For the text-containing cell, return its midpoint in [X, Y] coordinate format. 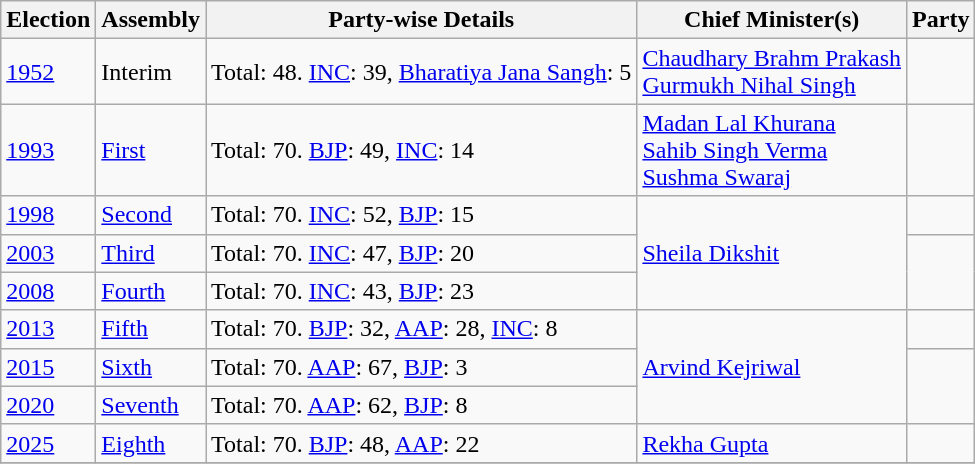
2015 [48, 367]
2025 [48, 443]
Party [941, 20]
Party-wise Details [422, 20]
Assembly [151, 20]
Total: 48. INC: 39, Bharatiya Jana Sangh: 5 [422, 72]
1993 [48, 150]
Total: 70. BJP: 32, AAP: 28, INC: 8 [422, 329]
Total: 70. INC: 52, BJP: 15 [422, 215]
Sheila Dikshit [772, 253]
1952 [48, 72]
Fifth [151, 329]
Chief Minister(s) [772, 20]
Total: 70. INC: 47, BJP: 20 [422, 253]
Total: 70. BJP: 48, AAP: 22 [422, 443]
2003 [48, 253]
Election [48, 20]
Arvind Kejriwal [772, 367]
Total: 70. INC: 43, BJP: 23 [422, 291]
2008 [48, 291]
Total: 70. AAP: 62, BJP: 8 [422, 405]
Sixth [151, 367]
Chaudhary Brahm Prakash Gurmukh Nihal Singh [772, 72]
Fourth [151, 291]
Rekha Gupta [772, 443]
2020 [48, 405]
2013 [48, 329]
Second [151, 215]
First [151, 150]
1998 [48, 215]
Total: 70. AAP: 67, BJP: 3 [422, 367]
Third [151, 253]
Interim [151, 72]
Madan Lal Khurana Sahib Singh Verma Sushma Swaraj [772, 150]
Seventh [151, 405]
Eighth [151, 443]
Total: 70. BJP: 49, INC: 14 [422, 150]
